Locate the cell with the specified text and output its (x, y) center coordinate. 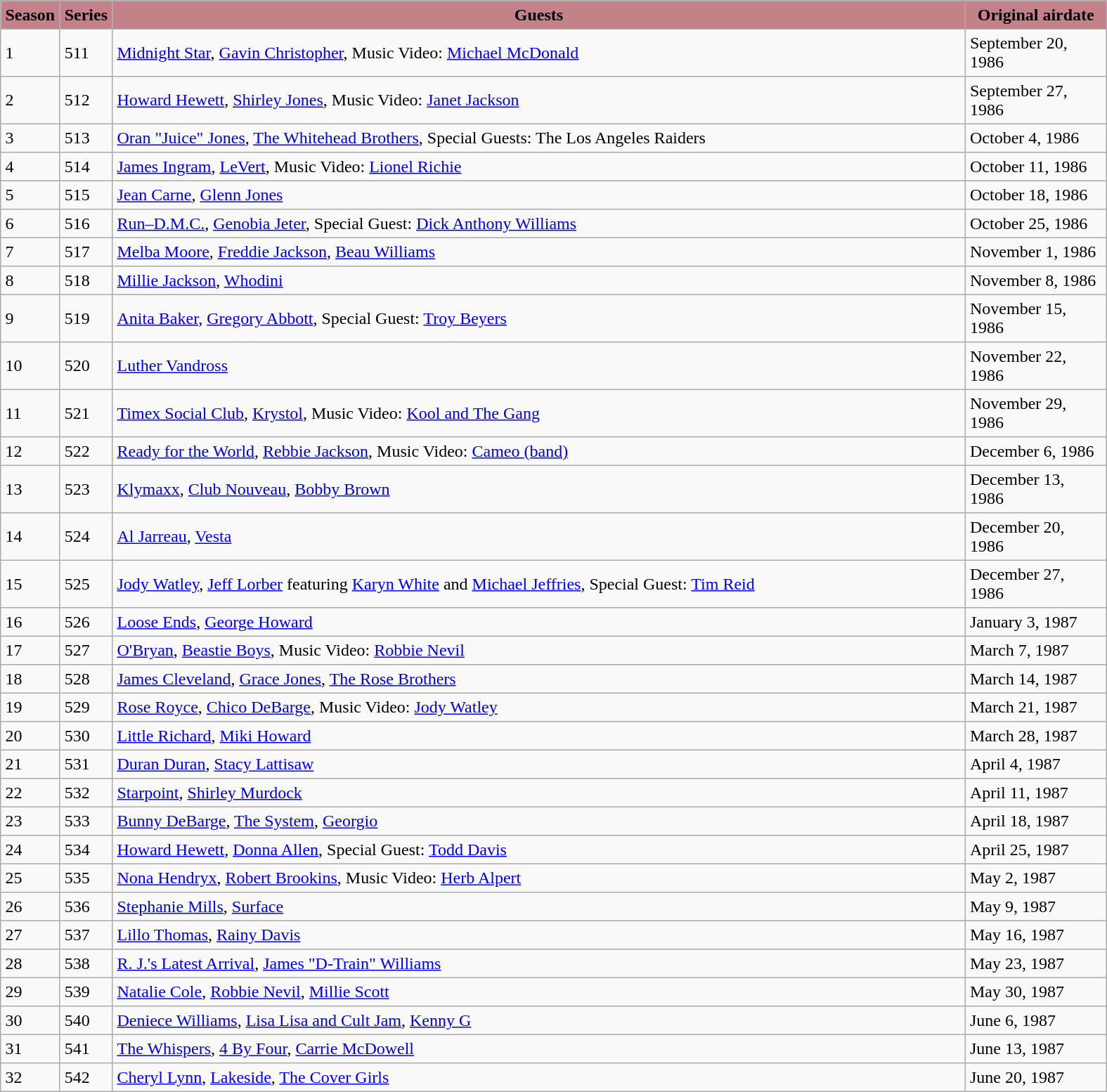
March 21, 1987 (1036, 707)
Oran "Juice" Jones, The Whitehead Brothers, Special Guests: The Los Angeles Raiders (539, 138)
O'Bryan, Beastie Boys, Music Video: Robbie Nevil (539, 650)
December 27, 1986 (1036, 584)
27 (30, 935)
Ready for the World, Rebbie Jackson, Music Video: Cameo (band) (539, 451)
514 (86, 167)
521 (86, 413)
18 (30, 679)
519 (86, 318)
James Cleveland, Grace Jones, The Rose Brothers (539, 679)
6 (30, 223)
4 (30, 167)
R. J.'s Latest Arrival, James "D-Train" Williams (539, 963)
April 4, 1987 (1036, 764)
516 (86, 223)
30 (30, 1020)
517 (86, 252)
Timex Social Club, Krystol, Music Video: Kool and The Gang (539, 413)
October 25, 1986 (1036, 223)
14 (30, 537)
542 (86, 1077)
537 (86, 935)
530 (86, 736)
21 (30, 764)
Lillo Thomas, Rainy Davis (539, 935)
Jody Watley, Jeff Lorber featuring Karyn White and Michael Jeffries, Special Guest: Tim Reid (539, 584)
September 27, 1986 (1036, 100)
25 (30, 878)
James Ingram, LeVert, Music Video: Lionel Richie (539, 167)
541 (86, 1048)
Jean Carne, Glenn Jones (539, 195)
3 (30, 138)
November 22, 1986 (1036, 366)
Cheryl Lynn, Lakeside, The Cover Girls (539, 1077)
Bunny DeBarge, The System, Georgio (539, 821)
522 (86, 451)
Howard Hewett, Shirley Jones, Music Video: Janet Jackson (539, 100)
536 (86, 906)
22 (30, 793)
January 3, 1987 (1036, 622)
April 11, 1987 (1036, 793)
November 15, 1986 (1036, 318)
540 (86, 1020)
Nona Hendryx, Robert Brookins, Music Video: Herb Alpert (539, 878)
515 (86, 195)
11 (30, 413)
7 (30, 252)
10 (30, 366)
October 11, 1986 (1036, 167)
534 (86, 850)
Natalie Cole, Robbie Nevil, Millie Scott (539, 992)
May 2, 1987 (1036, 878)
535 (86, 878)
13 (30, 489)
520 (86, 366)
518 (86, 280)
529 (86, 707)
526 (86, 622)
528 (86, 679)
31 (30, 1048)
May 9, 1987 (1036, 906)
9 (30, 318)
May 30, 1987 (1036, 992)
Series (86, 15)
Klymaxx, Club Nouveau, Bobby Brown (539, 489)
December 13, 1986 (1036, 489)
June 6, 1987 (1036, 1020)
527 (86, 650)
512 (86, 100)
20 (30, 736)
Run–D.M.C., Genobia Jeter, Special Guest: Dick Anthony Williams (539, 223)
525 (86, 584)
1 (30, 53)
511 (86, 53)
November 8, 1986 (1036, 280)
2 (30, 100)
24 (30, 850)
March 7, 1987 (1036, 650)
Duran Duran, Stacy Lattisaw (539, 764)
Deniece Williams, Lisa Lisa and Cult Jam, Kenny G (539, 1020)
June 13, 1987 (1036, 1048)
June 20, 1987 (1036, 1077)
532 (86, 793)
Guests (539, 15)
November 29, 1986 (1036, 413)
513 (86, 138)
538 (86, 963)
15 (30, 584)
523 (86, 489)
26 (30, 906)
Midnight Star, Gavin Christopher, Music Video: Michael McDonald (539, 53)
Stephanie Mills, Surface (539, 906)
29 (30, 992)
Melba Moore, Freddie Jackson, Beau Williams (539, 252)
March 14, 1987 (1036, 679)
Original airdate (1036, 15)
December 6, 1986 (1036, 451)
539 (86, 992)
Millie Jackson, Whodini (539, 280)
Luther Vandross (539, 366)
The Whispers, 4 By Four, Carrie McDowell (539, 1048)
Loose Ends, George Howard (539, 622)
November 1, 1986 (1036, 252)
May 23, 1987 (1036, 963)
Al Jarreau, Vesta (539, 537)
March 28, 1987 (1036, 736)
5 (30, 195)
16 (30, 622)
October 18, 1986 (1036, 195)
Rose Royce, Chico DeBarge, Music Video: Jody Watley (539, 707)
19 (30, 707)
8 (30, 280)
May 16, 1987 (1036, 935)
September 20, 1986 (1036, 53)
Starpoint, Shirley Murdock (539, 793)
531 (86, 764)
April 25, 1987 (1036, 850)
17 (30, 650)
December 20, 1986 (1036, 537)
April 18, 1987 (1036, 821)
Howard Hewett, Donna Allen, Special Guest: Todd Davis (539, 850)
524 (86, 537)
32 (30, 1077)
Anita Baker, Gregory Abbott, Special Guest: Troy Beyers (539, 318)
28 (30, 963)
Season (30, 15)
12 (30, 451)
October 4, 1986 (1036, 138)
23 (30, 821)
533 (86, 821)
Little Richard, Miki Howard (539, 736)
